Extract the [x, y] coordinate from the center of the cell holding the provided text.  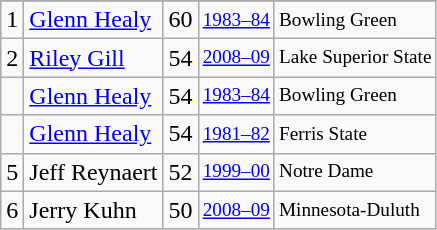
1999–00 [236, 172]
50 [180, 210]
60 [180, 20]
1981–82 [236, 134]
Ferris State [355, 134]
Riley Gill [94, 58]
52 [180, 172]
Minnesota-Duluth [355, 210]
6 [12, 210]
Jerry Kuhn [94, 210]
Jeff Reynaert [94, 172]
5 [12, 172]
2 [12, 58]
Lake Superior State [355, 58]
1 [12, 20]
Notre Dame [355, 172]
